From the cell containing the given text, extract its center point as [x, y] coordinate. 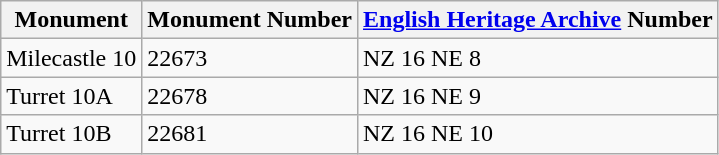
22673 [250, 58]
NZ 16 NE 10 [538, 134]
Turret 10A [72, 96]
Milecastle 10 [72, 58]
Monument Number [250, 20]
English Heritage Archive Number [538, 20]
NZ 16 NE 9 [538, 96]
22678 [250, 96]
Monument [72, 20]
22681 [250, 134]
Turret 10B [72, 134]
NZ 16 NE 8 [538, 58]
